Scan for the cell matching the given text and deliver its (x, y) coordinate at center. 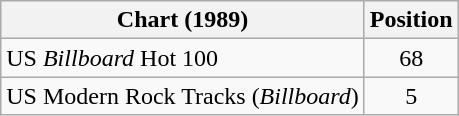
US Modern Rock Tracks (Billboard) (183, 96)
68 (411, 58)
5 (411, 96)
US Billboard Hot 100 (183, 58)
Chart (1989) (183, 20)
Position (411, 20)
